Search for the cell housing the specified text and yield its (x, y) center coordinate. 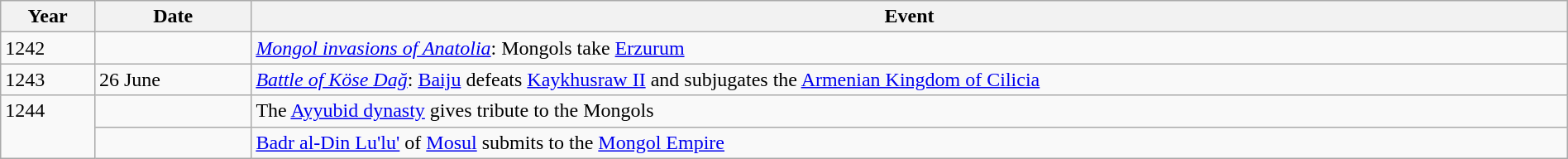
The Ayyubid dynasty gives tribute to the Mongols (910, 111)
Badr al-Din Lu'lu' of Mosul submits to the Mongol Empire (910, 142)
Mongol invasions of Anatolia: Mongols take Erzurum (910, 48)
Year (48, 17)
1244 (48, 127)
Date (172, 17)
1243 (48, 79)
1242 (48, 48)
Battle of Köse Dağ: Baiju defeats Kaykhusraw II and subjugates the Armenian Kingdom of Cilicia (910, 79)
Event (910, 17)
26 June (172, 79)
